Provide the (X, Y) coordinate of the cell's center where the given text is located.  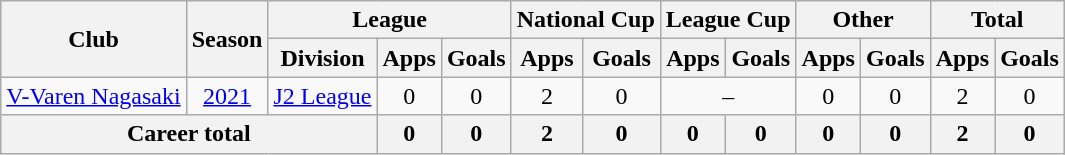
League Cup (728, 20)
2021 (227, 96)
League (390, 20)
V-Varen Nagasaki (94, 96)
J2 League (322, 96)
Other (863, 20)
Total (997, 20)
National Cup (586, 20)
Season (227, 39)
Division (322, 58)
Club (94, 39)
– (728, 96)
Career total (189, 134)
